Return [X, Y] of the center of cell containing provided text 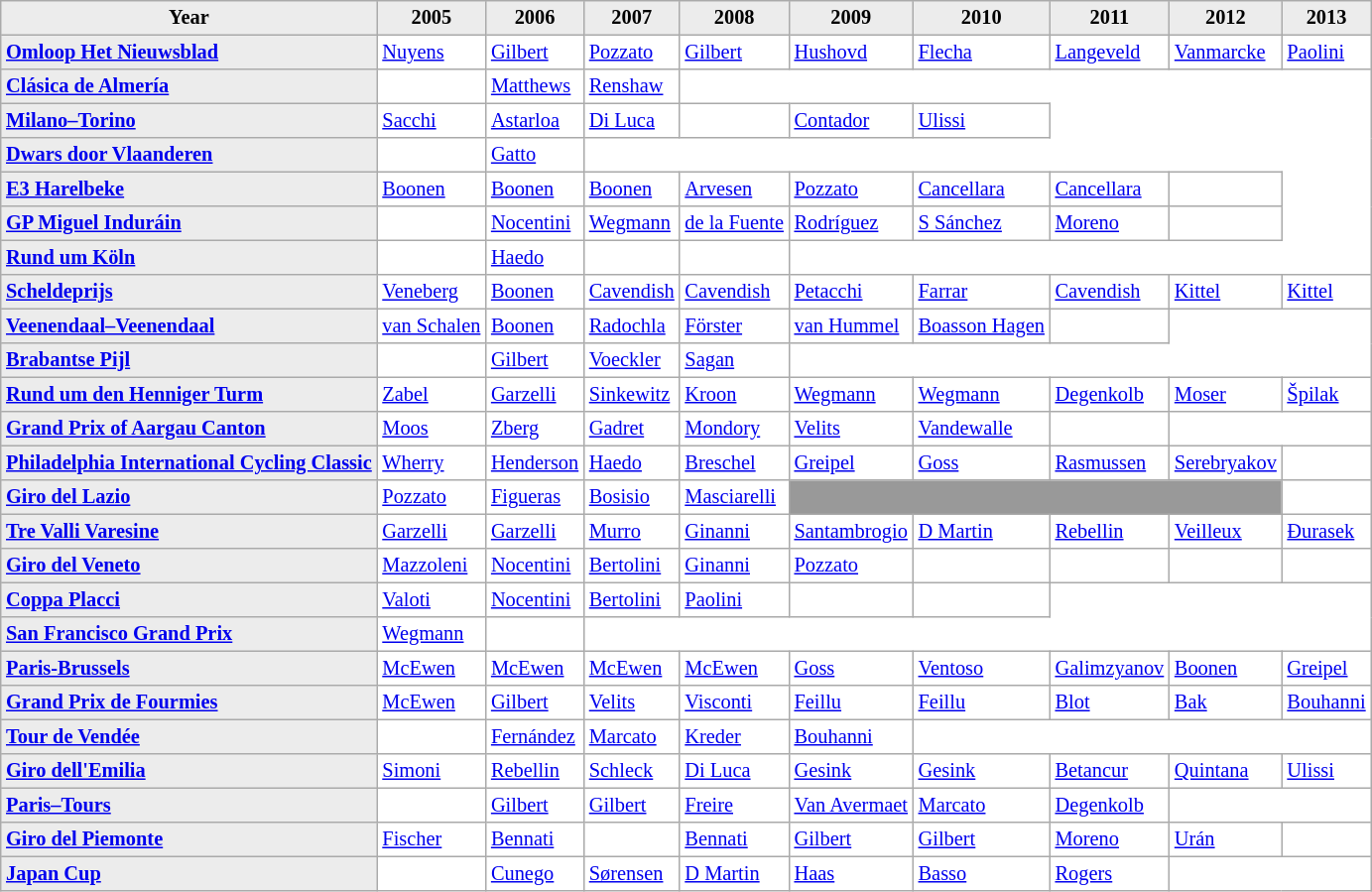
Giro del Piemonte [188, 839]
Vanmarcke [1226, 52]
Špilak [1326, 394]
Sinkewitz [631, 394]
Rodríguez [851, 223]
Wherry [432, 462]
Brabantse Pijl [188, 360]
Quintana [1226, 771]
Tre Valli Varesine [188, 531]
Radochla [631, 325]
Rogers [1109, 873]
Galimzyanov [1109, 668]
Kreder [734, 736]
Clásica de Almería [188, 86]
Moos [432, 429]
Giro del Lazio [188, 497]
de la Fuente [734, 223]
Veneberg [432, 292]
Fernández [536, 736]
2008 [734, 18]
Visconti [734, 702]
Veilleux [1226, 531]
Astarloa [536, 120]
Santambrogio [851, 531]
Gadret [631, 429]
van Schalen [432, 325]
Moser [1226, 394]
Sagan [734, 360]
Mondory [734, 429]
Langeveld [1109, 52]
Paris-Brussels [188, 668]
Blot [1109, 702]
Mazzoleni [432, 566]
2010 [981, 18]
Bak [1226, 702]
Sørensen [631, 873]
Figueras [536, 497]
Rund um den Henniger Turm [188, 394]
2009 [851, 18]
2006 [536, 18]
Bosisio [631, 497]
Year [188, 18]
Đurasek [1326, 531]
Fischer [432, 839]
Giro del Veneto [188, 566]
Van Avermaet [851, 805]
Haas [851, 873]
Simoni [432, 771]
2013 [1326, 18]
Milano–Torino [188, 120]
Giro dell'Emilia [188, 771]
Voeckler [631, 360]
Henderson [536, 462]
Veenendaal–Veenendaal [188, 325]
Grand Prix de Fourmies [188, 702]
2005 [432, 18]
S Sánchez [981, 223]
Ventoso [981, 668]
Matthews [536, 86]
Rund um Köln [188, 257]
Contador [851, 120]
Vandewalle [981, 429]
Paris–Tours [188, 805]
Urán [1226, 839]
Freire [734, 805]
Betancur [1109, 771]
van Hummel [851, 325]
GP Miguel Induráin [188, 223]
2012 [1226, 18]
E3 Harelbeke [188, 189]
Coppa Placci [188, 599]
Scheldeprijs [188, 292]
Petacchi [851, 292]
Gatto [536, 155]
Zabel [432, 394]
Boasson Hagen [981, 325]
Basso [981, 873]
2011 [1109, 18]
Valoti [432, 599]
Nuyens [432, 52]
Breschel [734, 462]
Kroon [734, 394]
Arvesen [734, 189]
Tour de Vendée [188, 736]
Serebryakov [1226, 462]
San Francisco Grand Prix [188, 634]
2007 [631, 18]
Omloop Het Nieuwsblad [188, 52]
Dwars door Vlaanderen [188, 155]
Zberg [536, 429]
Renshaw [631, 86]
Cunego [536, 873]
Flecha [981, 52]
Sacchi [432, 120]
Farrar [981, 292]
Förster [734, 325]
Schleck [631, 771]
Masciarelli [734, 497]
Hushovd [851, 52]
Rasmussen [1109, 462]
Murro [631, 531]
Philadelphia International Cycling Classic [188, 462]
Japan Cup [188, 873]
Grand Prix of Aargau Canton [188, 429]
